Detect which cell encompasses the target text, then output its [x, y] center coordinate. 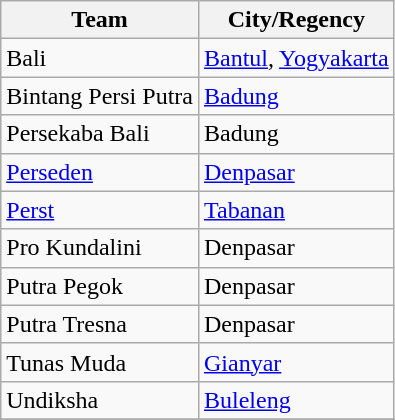
Bintang Persi Putra [100, 96]
Putra Pegok [100, 286]
Bantul, Yogyakarta [296, 58]
Undiksha [100, 400]
Buleleng [296, 400]
Perst [100, 210]
Putra Tresna [100, 324]
Pro Kundalini [100, 248]
Bali [100, 58]
Tunas Muda [100, 362]
Persekaba Bali [100, 134]
Team [100, 20]
Tabanan [296, 210]
City/Regency [296, 20]
Gianyar [296, 362]
Perseden [100, 172]
